Determine the (X, Y) coordinate at the center of the cell enclosing the given text.  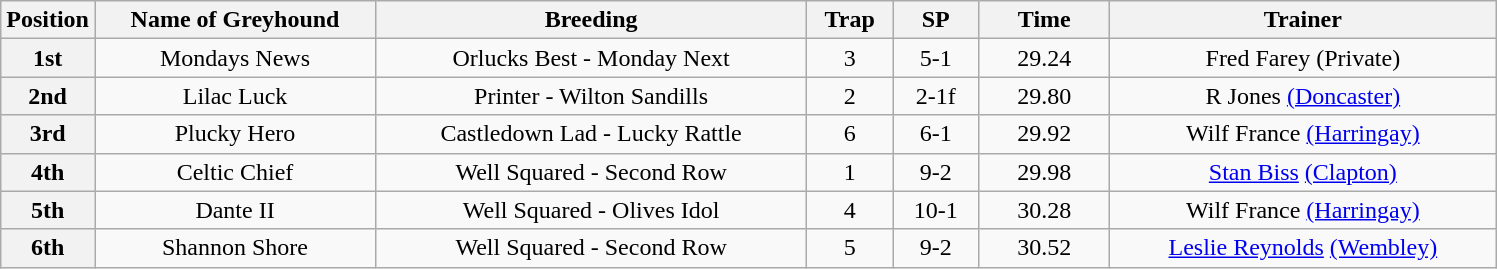
29.98 (1044, 172)
4th (48, 172)
5 (850, 248)
Trainer (1303, 20)
Dante II (234, 210)
30.28 (1044, 210)
6th (48, 248)
Mondays News (234, 58)
2 (850, 96)
Plucky Hero (234, 134)
Breeding (592, 20)
2nd (48, 96)
29.92 (1044, 134)
Fred Farey (Private) (1303, 58)
10-1 (936, 210)
6 (850, 134)
1 (850, 172)
Stan Biss (Clapton) (1303, 172)
Name of Greyhound (234, 20)
6-1 (936, 134)
2-1f (936, 96)
R Jones (Doncaster) (1303, 96)
Well Squared - Olives Idol (592, 210)
5-1 (936, 58)
29.80 (1044, 96)
Trap (850, 20)
3 (850, 58)
Celtic Chief (234, 172)
1st (48, 58)
5th (48, 210)
Time (1044, 20)
Printer - Wilton Sandills (592, 96)
Castledown Lad - Lucky Rattle (592, 134)
Orlucks Best - Monday Next (592, 58)
29.24 (1044, 58)
Lilac Luck (234, 96)
30.52 (1044, 248)
3rd (48, 134)
SP (936, 20)
Position (48, 20)
Leslie Reynolds (Wembley) (1303, 248)
4 (850, 210)
Shannon Shore (234, 248)
